Scan for the cell matching the given text and deliver its [X, Y] coordinate at center. 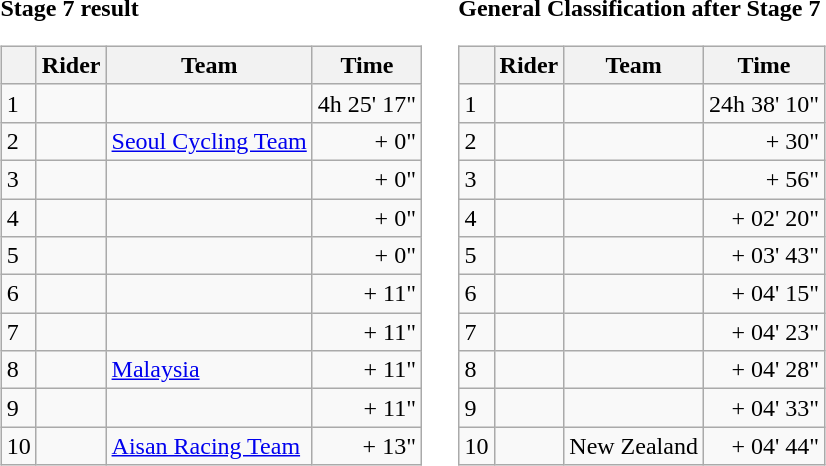
Malaysia [209, 370]
+ 13" [366, 446]
+ 03' 43" [764, 256]
+ 04' 23" [764, 332]
New Zealand [634, 446]
+ 56" [764, 179]
24h 38' 10" [764, 103]
4h 25' 17" [366, 103]
+ 04' 44" [764, 446]
+ 04' 15" [764, 294]
+ 30" [764, 141]
Aisan Racing Team [209, 446]
Seoul Cycling Team [209, 141]
+ 04' 28" [764, 370]
+ 04' 33" [764, 408]
+ 02' 20" [764, 217]
